Provide the [x, y] coordinate of the cell's center where the given text is located.  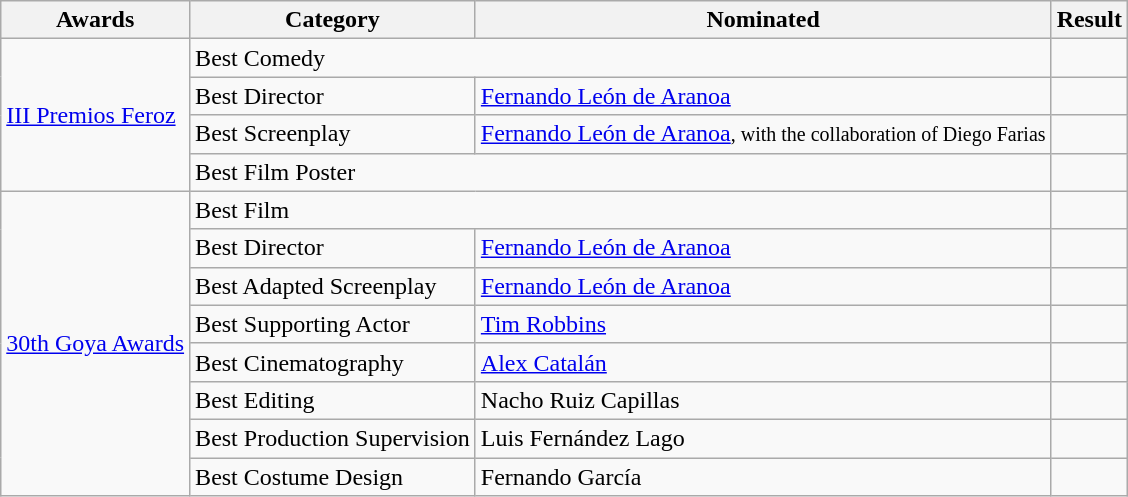
Luis Fernández Lago [763, 438]
Nominated [763, 20]
Best Cinematography [333, 362]
Awards [96, 20]
Category [333, 20]
Alex Catalán [763, 362]
Result [1089, 20]
Best Production Supervision [333, 438]
Fernando León de Aranoa, with the collaboration of Diego Farias [763, 134]
Best Screenplay [333, 134]
Nacho Ruiz Capillas [763, 400]
Best Costume Design [333, 477]
III Premios Feroz [96, 115]
Best Supporting Actor [333, 324]
Best Film Poster [621, 172]
Tim Robbins [763, 324]
Best Comedy [621, 58]
30th Goya Awards [96, 343]
Fernando García [763, 477]
Best Film [621, 210]
Best Editing [333, 400]
Best Adapted Screenplay [333, 286]
